Scan for the cell matching the given text and deliver its (X, Y) coordinate at center. 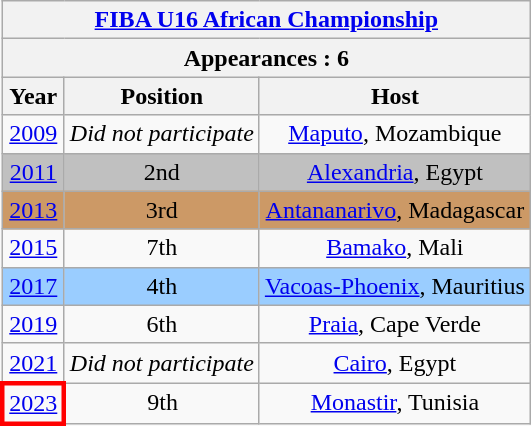
2019 (33, 324)
Host (394, 96)
Antananarivo, Madagascar (394, 210)
3rd (162, 210)
Appearances : 6 (266, 58)
Position (162, 96)
2009 (33, 134)
Vacoas-Phoenix, Mauritius (394, 286)
4th (162, 286)
2015 (33, 248)
6th (162, 324)
Praia, Cape Verde (394, 324)
2nd (162, 172)
2013 (33, 210)
Monastir, Tunisia (394, 404)
9th (162, 404)
2023 (33, 404)
2017 (33, 286)
FIBA U16 African Championship (266, 20)
Maputo, Mozambique (394, 134)
Alexandria, Egypt (394, 172)
Bamako, Mali (394, 248)
Cairo, Egypt (394, 363)
2011 (33, 172)
7th (162, 248)
2021 (33, 363)
Year (33, 96)
